Detect which cell encompasses the target text, then output its [x, y] center coordinate. 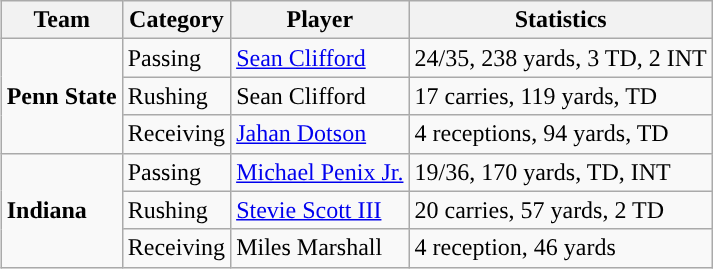
4 reception, 46 yards [560, 248]
Stevie Scott III [320, 210]
Category [176, 20]
Michael Penix Jr. [320, 172]
Team [62, 20]
20 carries, 57 yards, 2 TD [560, 210]
19/36, 170 yards, TD, INT [560, 172]
24/35, 238 yards, 3 TD, 2 INT [560, 58]
4 receptions, 94 yards, TD [560, 134]
17 carries, 119 yards, TD [560, 96]
Miles Marshall [320, 248]
Player [320, 20]
Statistics [560, 20]
Penn State [62, 96]
Jahan Dotson [320, 134]
Indiana [62, 210]
